For the text-containing cell, return its midpoint in [X, Y] coordinate format. 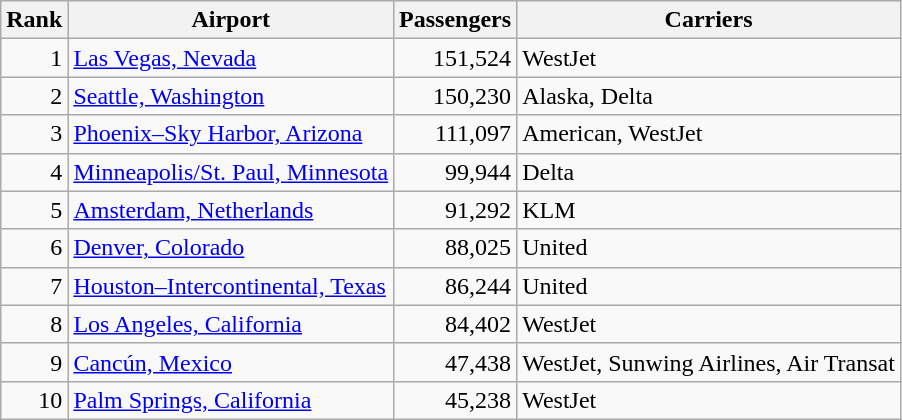
Denver, Colorado [231, 248]
3 [34, 134]
91,292 [456, 210]
4 [34, 172]
Airport [231, 20]
Los Angeles, California [231, 324]
Passengers [456, 20]
45,238 [456, 400]
151,524 [456, 58]
Alaska, Delta [709, 96]
84,402 [456, 324]
Rank [34, 20]
2 [34, 96]
10 [34, 400]
Houston–Intercontinental, Texas [231, 286]
KLM [709, 210]
1 [34, 58]
Carriers [709, 20]
Amsterdam, Netherlands [231, 210]
111,097 [456, 134]
Minneapolis/St. Paul, Minnesota [231, 172]
American, WestJet [709, 134]
8 [34, 324]
86,244 [456, 286]
99,944 [456, 172]
Las Vegas, Nevada [231, 58]
6 [34, 248]
Palm Springs, California [231, 400]
88,025 [456, 248]
Cancún, Mexico [231, 362]
Delta [709, 172]
Phoenix–Sky Harbor, Arizona [231, 134]
47,438 [456, 362]
7 [34, 286]
Seattle, Washington [231, 96]
WestJet, Sunwing Airlines, Air Transat [709, 362]
150,230 [456, 96]
9 [34, 362]
5 [34, 210]
